Pinpoint the cell where the given text exists, returning its (X, Y) midpoint coordinate. 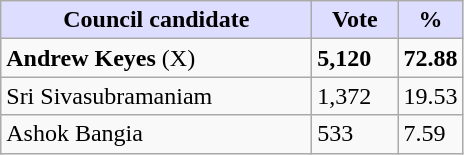
533 (355, 134)
5,120 (355, 58)
Andrew Keyes (X) (156, 58)
Council candidate (156, 20)
Sri Sivasubramaniam (156, 96)
Vote (355, 20)
Ashok Bangia (156, 134)
19.53 (430, 96)
1,372 (355, 96)
72.88 (430, 58)
7.59 (430, 134)
% (430, 20)
